Output the (x, y) coordinate of the center of the cell containing the given text.  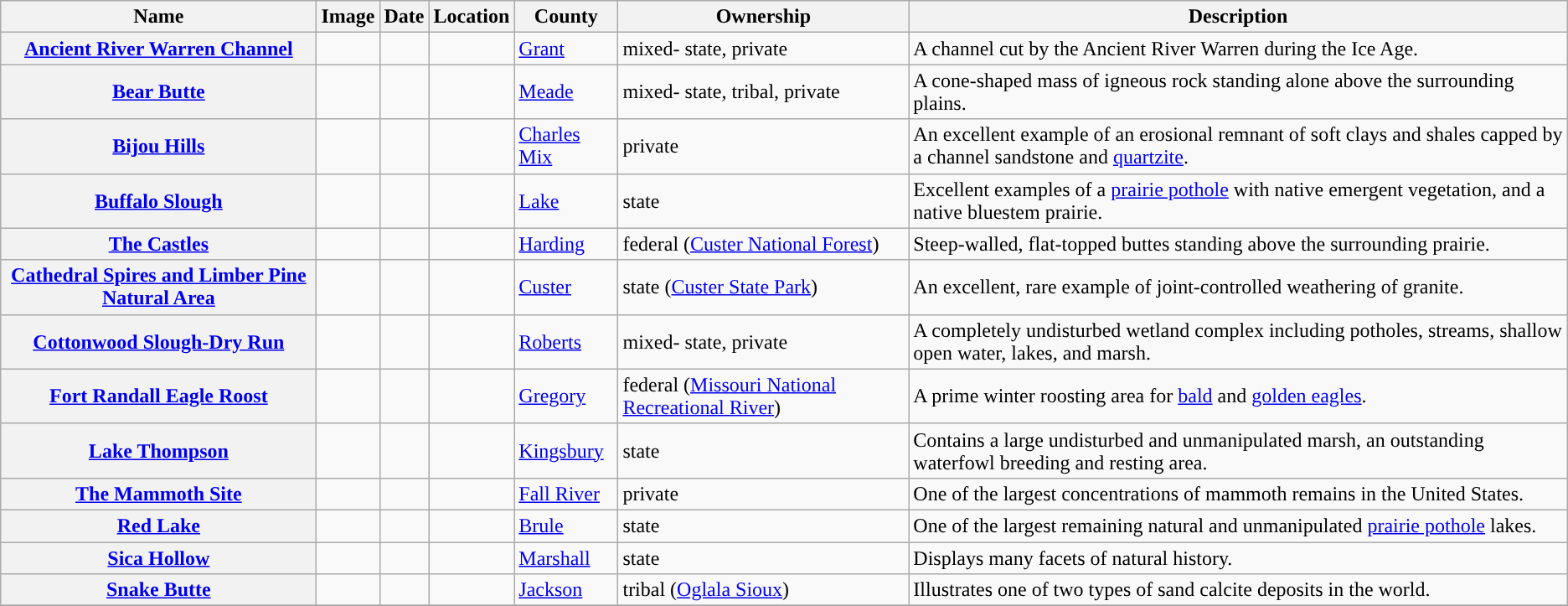
Buffalo Slough (159, 201)
Roberts (566, 342)
Illustrates one of two types of sand calcite deposits in the world. (1238, 590)
federal (Missouri National Recreational River) (764, 396)
Description (1238, 17)
The Castles (159, 244)
Contains a large undisturbed and unmanipulated marsh, an outstanding waterfowl breeding and resting area. (1238, 451)
Image (348, 17)
Brule (566, 526)
Fall River (566, 494)
Jackson (566, 590)
Gregory (566, 396)
Snake Butte (159, 590)
Cottonwood Slough-Dry Run (159, 342)
Charles Mix (566, 146)
Lake Thompson (159, 451)
Fort Randall Eagle Roost (159, 396)
An excellent, rare example of joint-controlled weathering of granite. (1238, 287)
Displays many facets of natural history. (1238, 557)
Sica Hollow (159, 557)
A channel cut by the Ancient River Warren during the Ice Age. (1238, 49)
Bijou Hills (159, 146)
Ownership (764, 17)
Custer (566, 287)
Kingsbury (566, 451)
Grant (566, 49)
One of the largest concentrations of mammoth remains in the United States. (1238, 494)
Excellent examples of a prairie pothole with native emergent vegetation, and a native bluestem prairie. (1238, 201)
Name (159, 17)
federal (Custer National Forest) (764, 244)
Meade (566, 92)
tribal (Oglala Sioux) (764, 590)
Marshall (566, 557)
Ancient River Warren Channel (159, 49)
state (Custer State Park) (764, 287)
mixed- state, tribal, private (764, 92)
Steep-walled, flat-topped buttes standing above the surrounding prairie. (1238, 244)
Lake (566, 201)
A cone-shaped mass of igneous rock standing alone above the surrounding plains. (1238, 92)
Cathedral Spires and Limber Pine Natural Area (159, 287)
A prime winter roosting area for bald and golden eagles. (1238, 396)
An excellent example of an erosional remnant of soft clays and shales capped by a channel sandstone and quartzite. (1238, 146)
Location (472, 17)
Date (404, 17)
The Mammoth Site (159, 494)
A completely undisturbed wetland complex including potholes, streams, shallow open water, lakes, and marsh. (1238, 342)
Harding (566, 244)
One of the largest remaining natural and unmanipulated prairie pothole lakes. (1238, 526)
County (566, 17)
Bear Butte (159, 92)
Red Lake (159, 526)
